From the cell containing the given text, extract its center point as (x, y) coordinate. 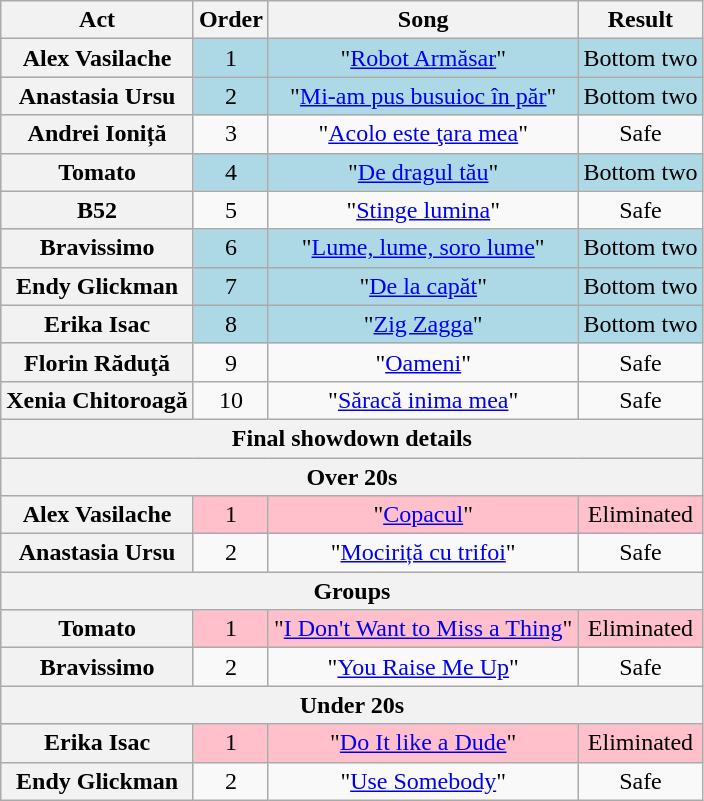
Act (98, 20)
"Săracă inima mea" (422, 400)
"You Raise Me Up" (422, 667)
Song (422, 20)
"De la capăt" (422, 286)
Final showdown details (352, 438)
Under 20s (352, 705)
"Do It like a Dude" (422, 743)
"De dragul tău" (422, 172)
Andrei Ioniță (98, 134)
"Stinge lumina" (422, 210)
Xenia Chitoroagă (98, 400)
Groups (352, 591)
Florin Răduţă (98, 362)
8 (230, 324)
"Zig Zagga" (422, 324)
"Use Somebody" (422, 781)
4 (230, 172)
"Mi-am pus busuioc în păr" (422, 96)
6 (230, 248)
3 (230, 134)
"Acolo este ţara mea" (422, 134)
Order (230, 20)
10 (230, 400)
"Robot Armăsar" (422, 58)
"Lume, lume, soro lume" (422, 248)
"Mociriță cu trifoi" (422, 553)
"Copacul" (422, 515)
5 (230, 210)
"I Don't Want to Miss a Thing" (422, 629)
9 (230, 362)
B52 (98, 210)
"Oameni" (422, 362)
Result (640, 20)
7 (230, 286)
Over 20s (352, 477)
